Find where the given text appears and provide that cell's center as [x, y] coordinate. 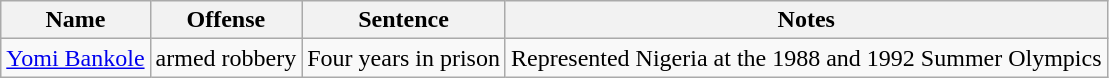
Notes [806, 20]
Offense [226, 20]
Name [76, 20]
Sentence [404, 20]
Yomi Bankole [76, 58]
Represented Nigeria at the 1988 and 1992 Summer Olympics [806, 58]
Four years in prison [404, 58]
armed robbery [226, 58]
